Search for the cell housing the specified text and yield its [x, y] center coordinate. 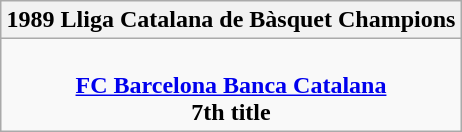
1989 Lliga Catalana de Bàsquet Champions [231, 20]
FC Barcelona Banca Catalana 7th title [231, 85]
